Search for the cell housing the specified text and yield its [X, Y] center coordinate. 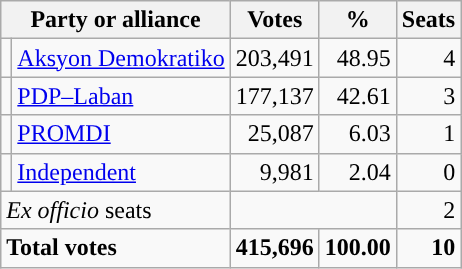
4 [428, 58]
Ex officio seats [116, 210]
PROMDI [121, 134]
3 [428, 96]
415,696 [274, 248]
% [358, 20]
2.04 [358, 172]
Independent [121, 172]
PDP–Laban [121, 96]
2 [428, 210]
Seats [428, 20]
177,137 [274, 96]
0 [428, 172]
42.61 [358, 96]
10 [428, 248]
25,087 [274, 134]
100.00 [358, 248]
6.03 [358, 134]
Votes [274, 20]
Total votes [116, 248]
9,981 [274, 172]
Party or alliance [116, 20]
Aksyon Demokratiko [121, 58]
48.95 [358, 58]
203,491 [274, 58]
1 [428, 134]
